Capture the cell that displays the provided text and extract its (x, y) central coordinate. 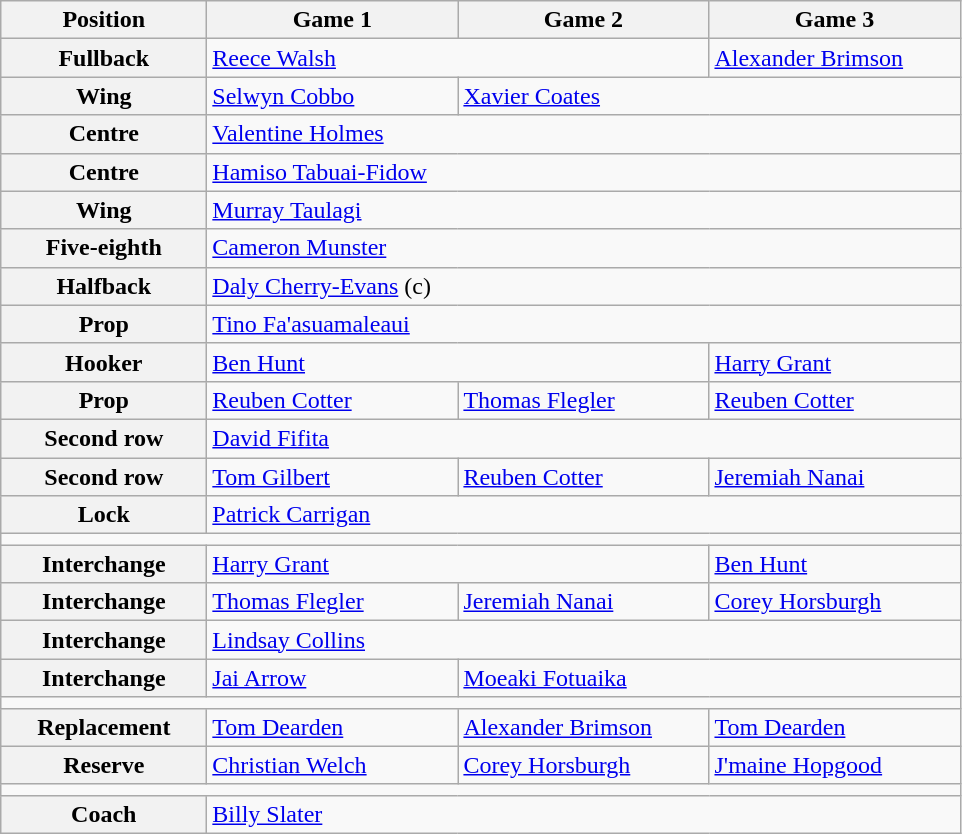
Lindsay Collins (584, 640)
Game 3 (834, 20)
Five-eighth (104, 248)
Lock (104, 515)
Reece Walsh (458, 58)
Hamiso Tabuai-Fidow (584, 172)
Hooker (104, 362)
Coach (104, 814)
Tom Gilbert (332, 477)
Replacement (104, 727)
Billy Slater (584, 814)
Game 2 (584, 20)
Murray Taulagi (584, 210)
Xavier Coates (709, 96)
J'maine Hopgood (834, 765)
David Fifita (584, 438)
Selwyn Cobbo (332, 96)
Game 1 (332, 20)
Patrick Carrigan (584, 515)
Valentine Holmes (584, 134)
Moeaki Fotuaika (709, 678)
Position (104, 20)
Reserve (104, 765)
Jai Arrow (332, 678)
Fullback (104, 58)
Cameron Munster (584, 248)
Halfback (104, 286)
Tino Fa'asuamaleaui (584, 324)
Christian Welch (332, 765)
Daly Cherry-Evans (c) (584, 286)
